Return [X, Y] of the center of cell containing provided text 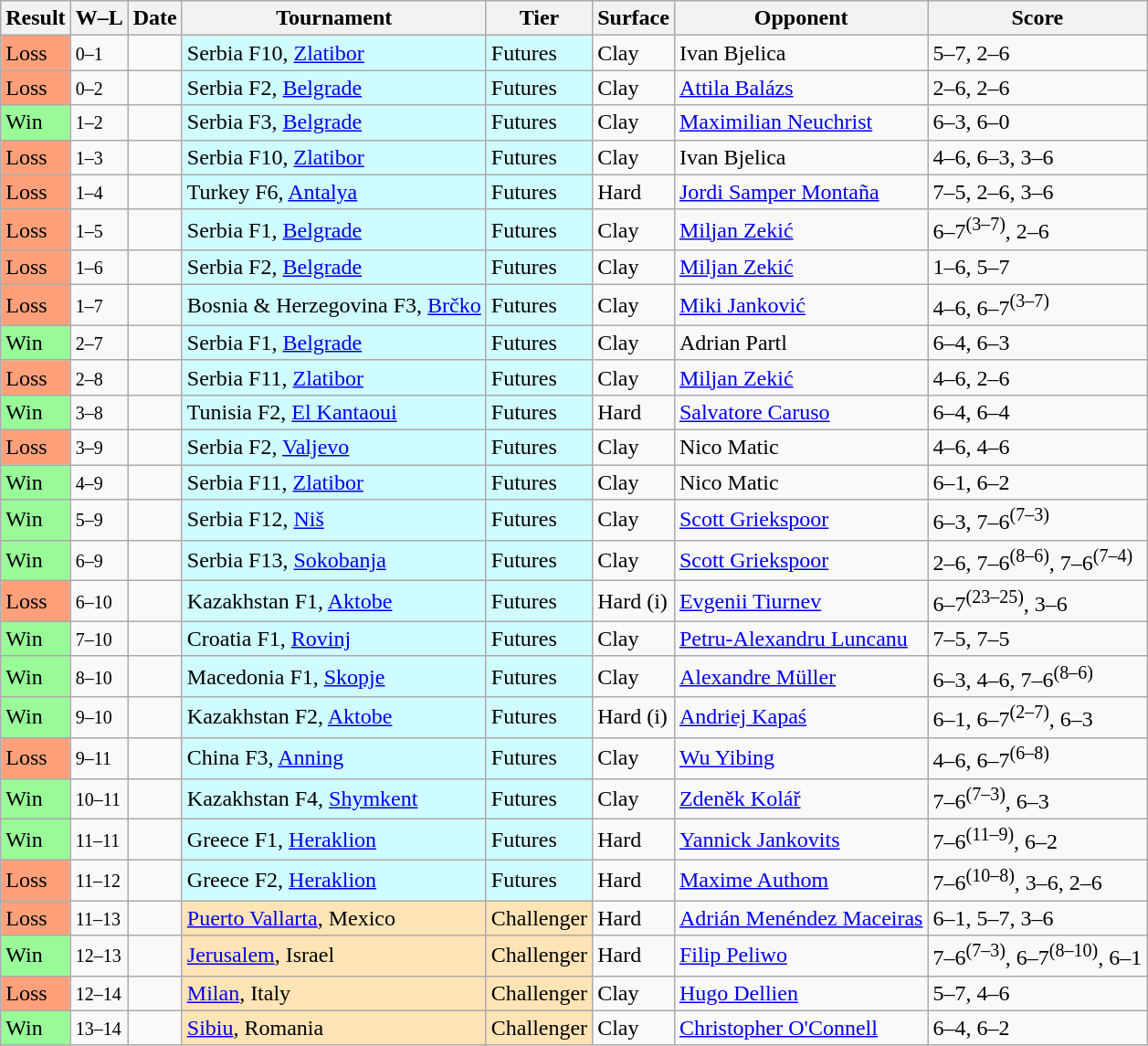
4–6, 6–7(3–7) [1037, 305]
Greece F2, Heraklion [334, 881]
W–L [99, 18]
Petru-Alexandru Luncanu [801, 639]
Greece F1, Heraklion [334, 840]
12–13 [99, 956]
Filip Peliwo [801, 956]
6–3, 6–0 [1037, 122]
Adrian Partl [801, 343]
11–11 [99, 840]
Puerto Vallarta, Mexico [334, 918]
7–6(11–9), 6–2 [1037, 840]
1–2 [99, 122]
1–7 [99, 305]
2–8 [99, 377]
Kazakhstan F2, Aktobe [334, 718]
6–7(3–7), 2–6 [1037, 230]
Miki Janković [801, 305]
Surface [634, 18]
3–9 [99, 447]
8–10 [99, 676]
Salvatore Caruso [801, 412]
Serbia F2, Valjevo [334, 447]
Hugo Dellien [801, 993]
1–3 [99, 157]
4–6, 2–6 [1037, 377]
Tier [539, 18]
5–7, 2–6 [1037, 53]
Yannick Jankovits [801, 840]
4–6, 6–3, 3–6 [1037, 157]
2–7 [99, 343]
1–4 [99, 192]
Wu Yibing [801, 758]
12–14 [99, 993]
7–6(10–8), 3–6, 2–6 [1037, 881]
6–9 [99, 561]
7–5, 2–6, 3–6 [1037, 192]
11–13 [99, 918]
Serbia F3, Belgrade [334, 122]
Croatia F1, Rovinj [334, 639]
Jerusalem, Israel [334, 956]
5–9 [99, 521]
0–1 [99, 53]
Kazakhstan F1, Aktobe [334, 601]
6–7(23–25), 3–6 [1037, 601]
13–14 [99, 1028]
Alexandre Müller [801, 676]
7–5, 7–5 [1037, 639]
4–6, 4–6 [1037, 447]
4–6, 6–7(6–8) [1037, 758]
Serbia F13, Sokobanja [334, 561]
Result [36, 18]
6–1, 5–7, 3–6 [1037, 918]
7–6(7–3), 6–7(8–10), 6–1 [1037, 956]
6–4, 6–3 [1037, 343]
Maximilian Neuchrist [801, 122]
Date [155, 18]
Tunisia F2, El Kantaoui [334, 412]
6–4, 6–2 [1037, 1028]
4–9 [99, 482]
Score [1037, 18]
11–12 [99, 881]
3–8 [99, 412]
Attila Balázs [801, 88]
5–7, 4–6 [1037, 993]
Bosnia & Herzegovina F3, Brčko [334, 305]
Opponent [801, 18]
Kazakhstan F4, Shymkent [334, 798]
1–6, 5–7 [1037, 268]
1–6 [99, 268]
6–3, 7–6(7–3) [1037, 521]
Maxime Authom [801, 881]
Milan, Italy [334, 993]
Macedonia F1, Skopje [334, 676]
2–6, 2–6 [1037, 88]
Serbia F12, Niš [334, 521]
Tournament [334, 18]
China F3, Anning [334, 758]
6–4, 6–4 [1037, 412]
7–10 [99, 639]
1–5 [99, 230]
Turkey F6, Antalya [334, 192]
9–11 [99, 758]
6–3, 4–6, 7–6(8–6) [1037, 676]
2–6, 7–6(8–6), 7–6(7–4) [1037, 561]
Andriej Kapaś [801, 718]
Jordi Samper Montaña [801, 192]
6–10 [99, 601]
10–11 [99, 798]
6–1, 6–2 [1037, 482]
Evgenii Tiurnev [801, 601]
Adrián Menéndez Maceiras [801, 918]
0–2 [99, 88]
6–1, 6–7(2–7), 6–3 [1037, 718]
7–6(7–3), 6–3 [1037, 798]
Zdeněk Kolář [801, 798]
Sibiu, Romania [334, 1028]
9–10 [99, 718]
Christopher O'Connell [801, 1028]
